Capture the cell that displays the provided text and extract its [X, Y] central coordinate. 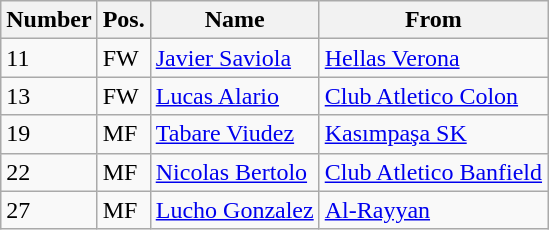
Number [49, 20]
Javier Saviola [234, 58]
22 [49, 172]
Lucho Gonzalez [234, 210]
Pos. [124, 20]
11 [49, 58]
Kasımpaşa SK [433, 134]
From [433, 20]
Name [234, 20]
27 [49, 210]
Nicolas Bertolo [234, 172]
Club Atletico Banfield [433, 172]
Hellas Verona [433, 58]
13 [49, 96]
Al-Rayyan [433, 210]
Tabare Viudez [234, 134]
Club Atletico Colon [433, 96]
19 [49, 134]
Lucas Alario [234, 96]
